Capture the cell that displays the provided text and extract its (X, Y) central coordinate. 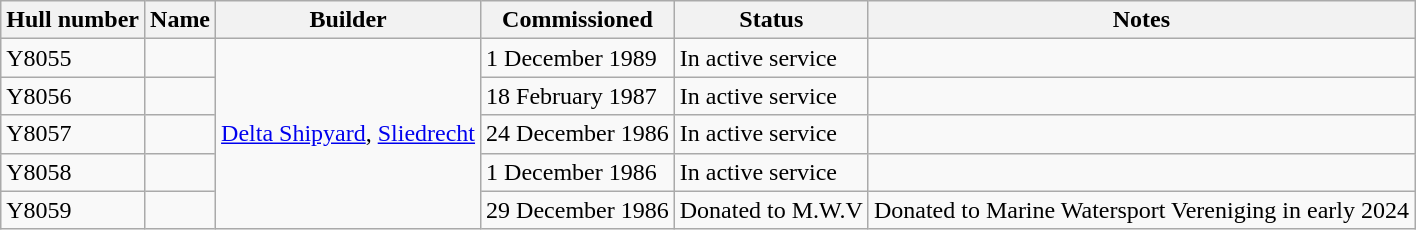
Donated to M.W.V (771, 210)
Builder (348, 20)
1 December 1989 (578, 58)
Notes (1141, 20)
Delta Shipyard, Sliedrecht (348, 134)
29 December 1986 (578, 210)
Donated to Marine Watersport Vereniging in early 2024 (1141, 210)
Commissioned (578, 20)
18 February 1987 (578, 96)
Y8055 (73, 58)
Hull number (73, 20)
Y8056 (73, 96)
Status (771, 20)
Name (180, 20)
Y8058 (73, 172)
Y8059 (73, 210)
24 December 1986 (578, 134)
1 December 1986 (578, 172)
Y8057 (73, 134)
